Search for the cell housing the specified text and yield its (x, y) center coordinate. 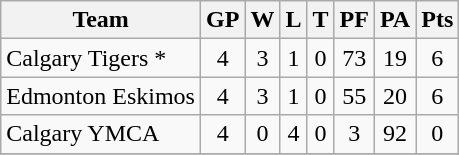
Team (101, 20)
PA (394, 20)
20 (394, 96)
L (294, 20)
55 (354, 96)
GP (222, 20)
19 (394, 58)
Calgary Tigers * (101, 58)
92 (394, 134)
T (320, 20)
Pts (438, 20)
PF (354, 20)
73 (354, 58)
Calgary YMCA (101, 134)
Edmonton Eskimos (101, 96)
W (262, 20)
